Identify which cell holds the provided text, then report its [X, Y] central coordinate. 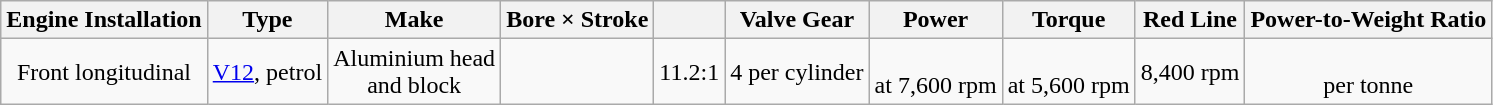
per tonne [1368, 72]
Aluminium headand block [414, 72]
Engine Installation [104, 20]
8,400 rpm [1190, 72]
at 5,600 rpm [1068, 72]
Front longitudinal [104, 72]
11.2:1 [690, 72]
V12, petrol [267, 72]
Make [414, 20]
at 7,600 rpm [936, 72]
Valve Gear [797, 20]
Power-to-Weight Ratio [1368, 20]
Bore × Stroke [578, 20]
4 per cylinder [797, 72]
Red Line [1190, 20]
Power [936, 20]
Type [267, 20]
Torque [1068, 20]
